For the text-containing cell, return its midpoint in (x, y) coordinate format. 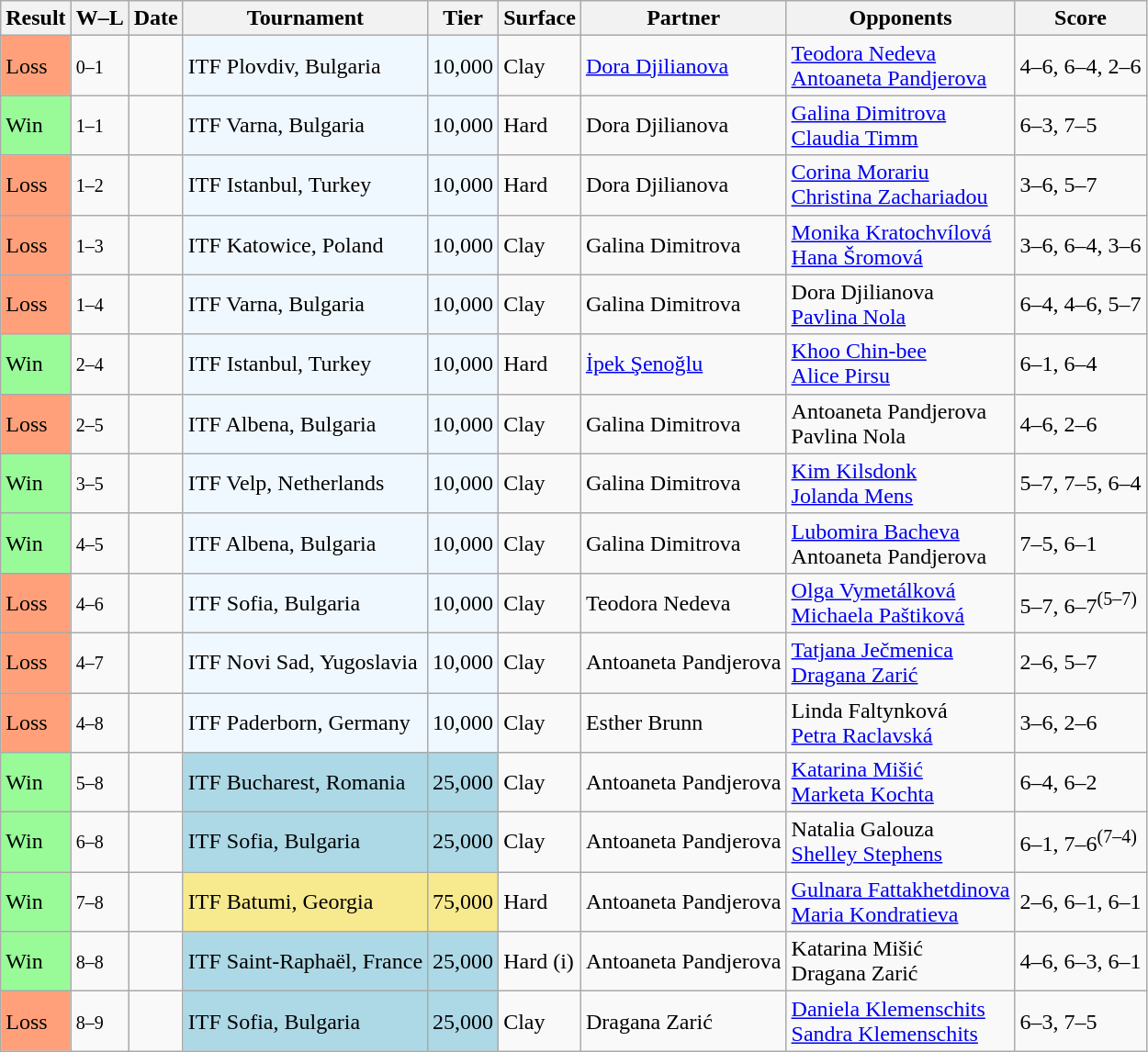
Katarina Mišić Marketa Kochta (900, 782)
Natalia Galouza Shelley Stephens (900, 843)
3–6, 5–7 (1080, 185)
Kim Kilsdonk Jolanda Mens (900, 483)
ITF Bucharest, Romania (305, 782)
2–5 (99, 424)
Linda Faltynková Petra Raclavská (900, 722)
7–8 (99, 901)
Teodora Nedeva Antoaneta Pandjerova (900, 66)
W–L (99, 18)
Result (36, 18)
Galina Dimitrova Claudia Timm (900, 125)
2–6, 5–7 (1080, 663)
Katarina Mišić Dragana Zarić (900, 962)
6–4, 4–6, 5–7 (1080, 305)
4–7 (99, 663)
Teodora Nedeva (683, 602)
1–4 (99, 305)
İpek Şenoğlu (683, 364)
Tournament (305, 18)
Esther Brunn (683, 722)
4–6, 2–6 (1080, 424)
2–6, 6–1, 6–1 (1080, 901)
7–5, 6–1 (1080, 543)
2–4 (99, 364)
ITF Katowice, Poland (305, 244)
3–5 (99, 483)
8–9 (99, 1021)
Surface (540, 18)
5–8 (99, 782)
Opponents (900, 18)
5–7, 7–5, 6–4 (1080, 483)
4–6 (99, 602)
1–1 (99, 125)
6–4, 6–2 (1080, 782)
Date (156, 18)
Olga Vymetálková Michaela Paštiková (900, 602)
ITF Paderborn, Germany (305, 722)
8–8 (99, 962)
5–7, 6–7(5–7) (1080, 602)
4–8 (99, 722)
3–6, 6–4, 3–6 (1080, 244)
Tatjana Ječmenica Dragana Zarić (900, 663)
6–8 (99, 843)
Monika Kratochvílová Hana Šromová (900, 244)
4–6, 6–4, 2–6 (1080, 66)
Score (1080, 18)
0–1 (99, 66)
4–6, 6–3, 6–1 (1080, 962)
ITF Batumi, Georgia (305, 901)
ITF Novi Sad, Yugoslavia (305, 663)
6–1, 7–6(7–4) (1080, 843)
Tier (463, 18)
Khoo Chin-bee Alice Pirsu (900, 364)
3–6, 2–6 (1080, 722)
Daniela Klemenschits Sandra Klemenschits (900, 1021)
75,000 (463, 901)
Dragana Zarić (683, 1021)
1–2 (99, 185)
4–5 (99, 543)
Hard (i) (540, 962)
Lubomira Bacheva Antoaneta Pandjerova (900, 543)
Dora Djilianova Pavlina Nola (900, 305)
Antoaneta Pandjerova Pavlina Nola (900, 424)
ITF Saint-Raphaël, France (305, 962)
ITF Velp, Netherlands (305, 483)
6–1, 6–4 (1080, 364)
1–3 (99, 244)
Corina Morariu Christina Zachariadou (900, 185)
Gulnara Fattakhetdinova Maria Kondratieva (900, 901)
Partner (683, 18)
ITF Plovdiv, Bulgaria (305, 66)
